Detect which cell encompasses the target text, then output its [x, y] center coordinate. 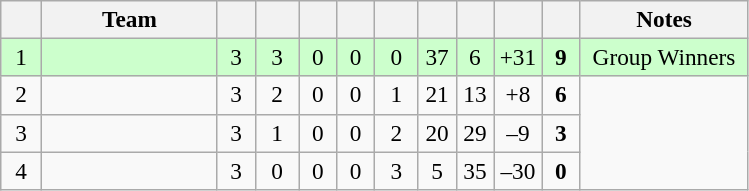
–30 [518, 170]
20 [437, 133]
13 [475, 95]
4 [22, 170]
29 [475, 133]
Notes [664, 19]
Group Winners [664, 57]
Team [130, 19]
–9 [518, 133]
+8 [518, 95]
9 [561, 57]
21 [437, 95]
37 [437, 57]
+31 [518, 57]
5 [437, 170]
35 [475, 170]
